Scan for the cell matching the given text and deliver its [x, y] coordinate at center. 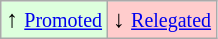
↓ Relegated [162, 20]
↑ Promoted [54, 20]
